Locate the cell with the specified text and output its [X, Y] center coordinate. 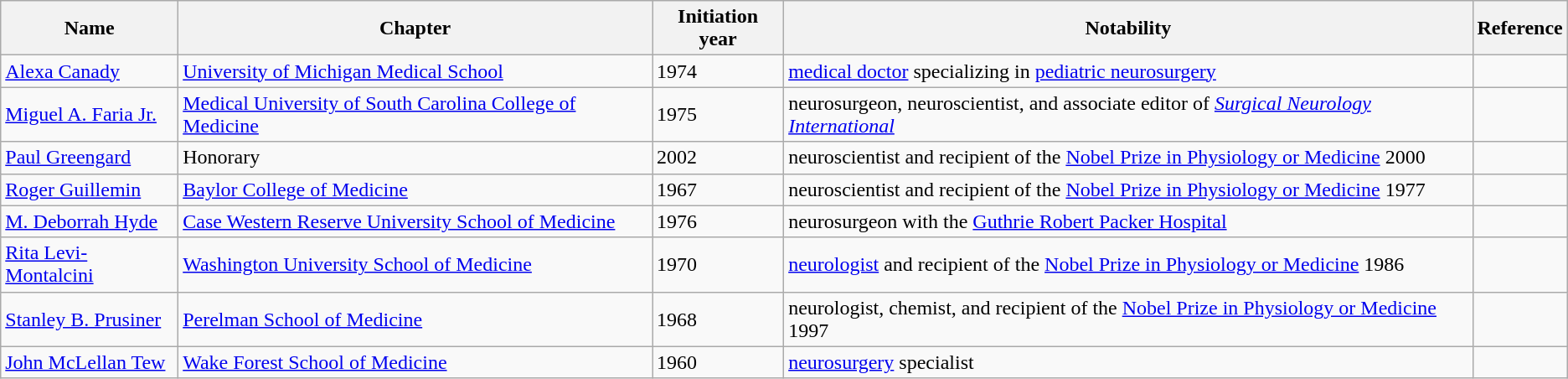
Baylor College of Medicine [415, 189]
Stanley B. Prusiner [90, 319]
1960 [717, 362]
Washington University School of Medicine [415, 265]
Paul Greengard [90, 158]
1974 [717, 71]
1970 [717, 265]
neuroscientist and recipient of the Nobel Prize in Physiology or Medicine 2000 [1128, 158]
Chapter [415, 29]
Medical University of South Carolina College of Medicine [415, 114]
1976 [717, 221]
neurosurgeon, neuroscientist, and associate editor of Surgical Neurology International [1128, 114]
Reference [1519, 29]
Name [90, 29]
Perelman School of Medicine [415, 319]
Honorary [415, 158]
2002 [717, 158]
University of Michigan Medical School [415, 71]
neurosurgeon with the Guthrie Robert Packer Hospital [1128, 221]
1967 [717, 189]
Alexa Canady [90, 71]
neurologist, chemist, and recipient of the Nobel Prize in Physiology or Medicine 1997 [1128, 319]
Case Western Reserve University School of Medicine [415, 221]
neuroscientist and recipient of the Nobel Prize in Physiology or Medicine 1977 [1128, 189]
neurosurgery specialist [1128, 362]
John McLellan Tew [90, 362]
Wake Forest School of Medicine [415, 362]
medical doctor specializing in pediatric neurosurgery [1128, 71]
1968 [717, 319]
Miguel A. Faria Jr. [90, 114]
Initiation year [717, 29]
Notability [1128, 29]
M. Deborrah Hyde [90, 221]
Roger Guillemin [90, 189]
neurologist and recipient of the Nobel Prize in Physiology or Medicine 1986 [1128, 265]
1975 [717, 114]
Rita Levi-Montalcini [90, 265]
